Output the (x, y) coordinate of the center of the cell containing the given text.  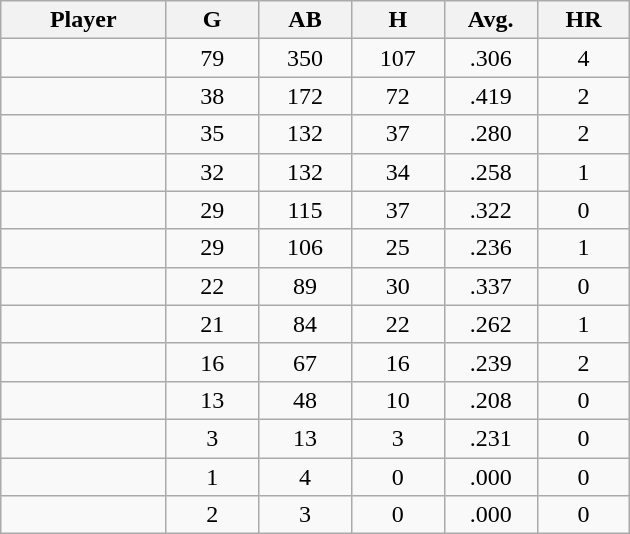
.239 (490, 362)
Player (84, 20)
.262 (490, 324)
79 (212, 58)
35 (212, 134)
H (398, 20)
.258 (490, 172)
.236 (490, 248)
172 (306, 96)
350 (306, 58)
.322 (490, 210)
10 (398, 400)
.280 (490, 134)
.337 (490, 286)
32 (212, 172)
38 (212, 96)
.419 (490, 96)
106 (306, 248)
21 (212, 324)
30 (398, 286)
72 (398, 96)
G (212, 20)
48 (306, 400)
.208 (490, 400)
Avg. (490, 20)
HR (584, 20)
67 (306, 362)
89 (306, 286)
AB (306, 20)
107 (398, 58)
34 (398, 172)
.231 (490, 438)
115 (306, 210)
25 (398, 248)
84 (306, 324)
.306 (490, 58)
